For the text-containing cell, return its midpoint in (X, Y) coordinate format. 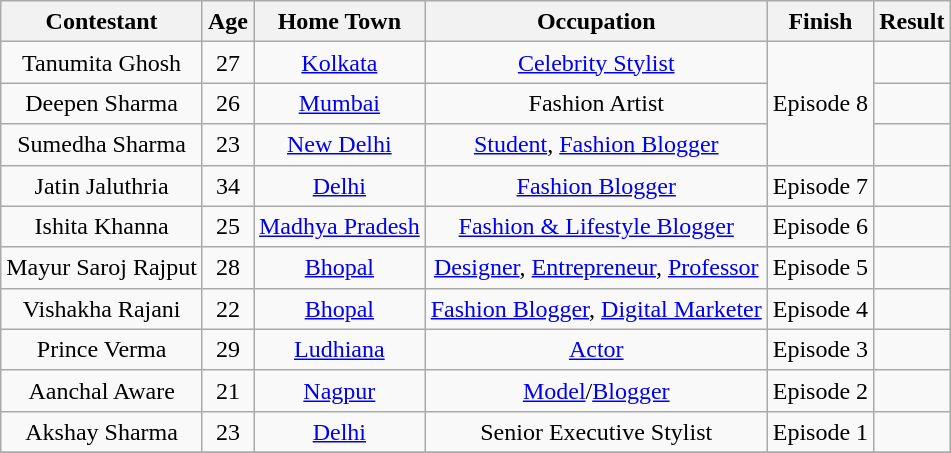
Kolkata (340, 62)
Akshay Sharma (102, 432)
Episode 8 (820, 104)
Episode 4 (820, 308)
Deepen Sharma (102, 104)
Model/Blogger (596, 390)
Mayur Saroj Rajput (102, 268)
25 (228, 226)
Nagpur (340, 390)
Episode 7 (820, 186)
29 (228, 350)
Result (912, 22)
Occupation (596, 22)
Tanumita Ghosh (102, 62)
22 (228, 308)
28 (228, 268)
Vishakha Rajani (102, 308)
Episode 6 (820, 226)
Madhya Pradesh (340, 226)
Episode 2 (820, 390)
Senior Executive Stylist (596, 432)
Student, Fashion Blogger (596, 144)
New Delhi (340, 144)
Actor (596, 350)
Ishita Khanna (102, 226)
Aanchal Aware (102, 390)
Finish (820, 22)
Fashion Blogger (596, 186)
Ludhiana (340, 350)
Sumedha Sharma (102, 144)
Designer, Entrepreneur, Professor (596, 268)
26 (228, 104)
Mumbai (340, 104)
Fashion Blogger, Digital Marketer (596, 308)
Home Town (340, 22)
Episode 3 (820, 350)
Fashion Artist (596, 104)
Age (228, 22)
34 (228, 186)
Celebrity Stylist (596, 62)
Fashion & Lifestyle Blogger (596, 226)
21 (228, 390)
Episode 5 (820, 268)
27 (228, 62)
Prince Verma (102, 350)
Episode 1 (820, 432)
Jatin Jaluthria (102, 186)
Contestant (102, 22)
